Locate the cell with the specified text and output its (x, y) center coordinate. 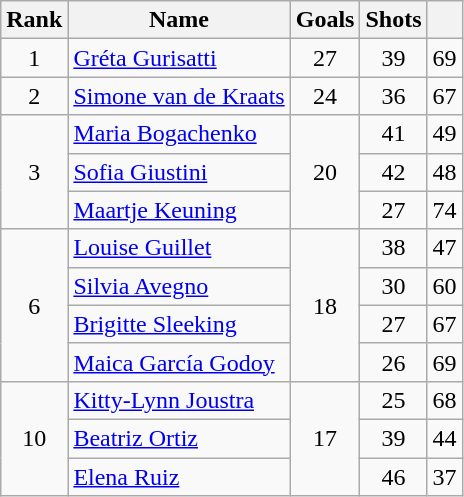
Maria Bogachenko (179, 134)
74 (444, 210)
38 (394, 248)
Goals (325, 20)
2 (34, 96)
Gréta Gurisatti (179, 58)
48 (444, 172)
17 (325, 438)
Beatriz Ortiz (179, 438)
26 (394, 362)
30 (394, 286)
Shots (394, 20)
60 (444, 286)
Maica García Godoy (179, 362)
47 (444, 248)
Maartje Keuning (179, 210)
36 (394, 96)
Rank (34, 20)
Simone van de Kraats (179, 96)
46 (394, 477)
Silvia Avegno (179, 286)
Name (179, 20)
Kitty-Lynn Joustra (179, 400)
Sofia Giustini (179, 172)
18 (325, 305)
Elena Ruiz (179, 477)
10 (34, 438)
25 (394, 400)
20 (325, 172)
68 (444, 400)
41 (394, 134)
3 (34, 172)
24 (325, 96)
37 (444, 477)
6 (34, 305)
Louise Guillet (179, 248)
42 (394, 172)
44 (444, 438)
49 (444, 134)
1 (34, 58)
Brigitte Sleeking (179, 324)
